Detect which cell encompasses the target text, then output its (X, Y) center coordinate. 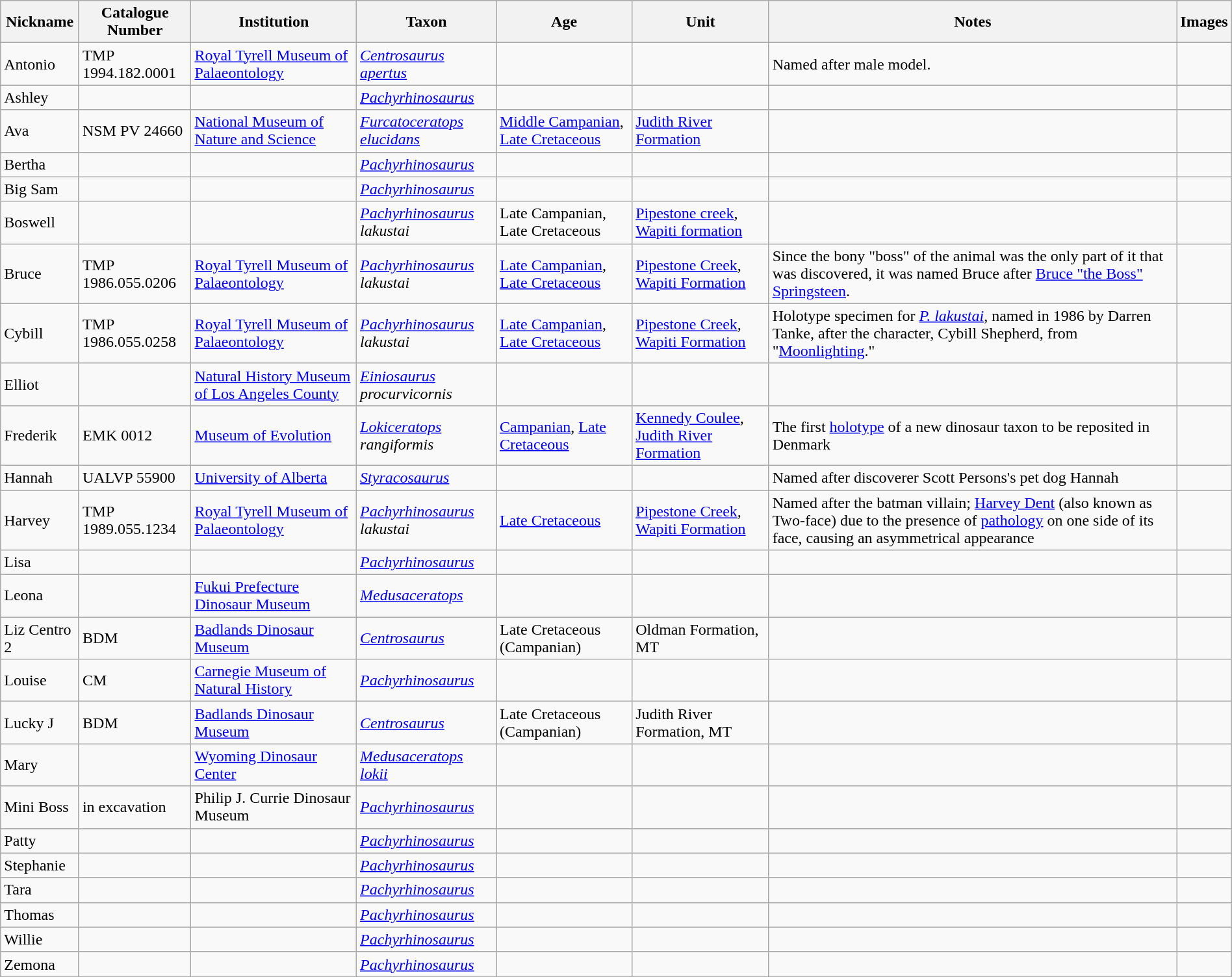
Wyoming Dinosaur Center (274, 765)
Boswell (40, 222)
Age (564, 22)
Bertha (40, 164)
Frederik (40, 435)
Patty (40, 841)
Holotype specimen for P. lakustai, named in 1986 by Darren Tanke, after the character, Cybill Shepherd, from "Moonlighting." (973, 333)
Pipestone creek, Wapiti formation (700, 222)
Lucky J (40, 722)
EMK 0012 (135, 435)
Ava (40, 131)
Images (1204, 22)
Hannah (40, 477)
Stephanie (40, 865)
Taxon (426, 22)
Kennedy Coulee, Judith River Formation (700, 435)
Einiosaurus procurvicornis (426, 385)
University of Alberta (274, 477)
UALVP 55900 (135, 477)
Louise (40, 681)
Styracosaurus (426, 477)
NSM PV 24660 (135, 131)
Mini Boss (40, 807)
Unit (700, 22)
TMP 1994.182.0001 (135, 64)
Medusaceratops lokii (426, 765)
Middle Campanian, Late Cretaceous (564, 131)
Tara (40, 890)
Centrosaurus apertus (426, 64)
Thomas (40, 915)
Notes (973, 22)
Cybill (40, 333)
TMP 1986.055.0206 (135, 273)
Liz Centro 2 (40, 638)
Nickname (40, 22)
Big Sam (40, 189)
Ashley (40, 97)
Catalogue Number (135, 22)
Carnegie Museum of Natural History (274, 681)
Natural History Museum of Los Angeles County (274, 385)
Lokiceratops rangiformis (426, 435)
Lisa (40, 563)
Named after discoverer Scott Persons's pet dog Hannah (973, 477)
Judith River Formation, MT (700, 722)
Campanian, Late Cretaceous (564, 435)
CM (135, 681)
TMP 1986.055.0258 (135, 333)
Antonio (40, 64)
National Museum of Nature and Science (274, 131)
Bruce (40, 273)
Willie (40, 939)
Elliot (40, 385)
Museum of Evolution (274, 435)
Zemona (40, 964)
Furcatoceratops elucidans (426, 131)
Institution (274, 22)
Late Cretaceous (564, 520)
Leona (40, 596)
in excavation (135, 807)
The first holotype of a new dinosaur taxon to be reposited in Denmark (973, 435)
TMP 1989.055.1234 (135, 520)
Fukui Prefecture Dinosaur Museum (274, 596)
Harvey (40, 520)
Judith River Formation (700, 131)
Since the bony "boss" of the animal was the only part of it that was discovered, it was named Bruce after Bruce "the Boss" Springsteen. (973, 273)
Oldman Formation, MT (700, 638)
Named after male model. (973, 64)
Philip J. Currie Dinosaur Museum (274, 807)
Mary (40, 765)
Medusaceratops (426, 596)
